Output the (x, y) coordinate of the center of the cell containing the given text.  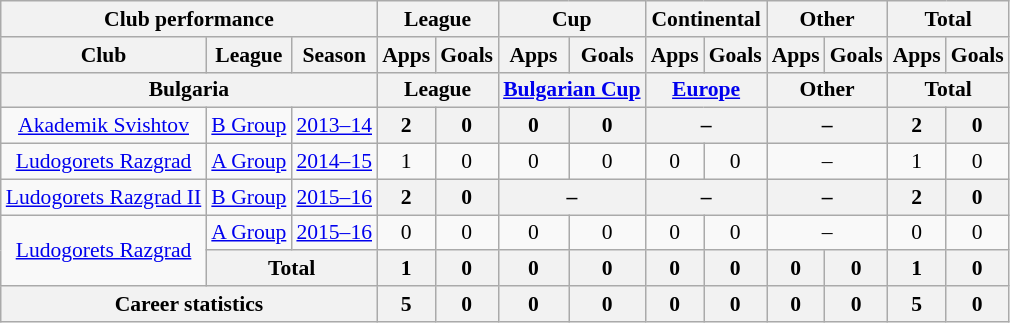
Club performance (189, 19)
2014–15 (334, 162)
Continental (706, 19)
Career statistics (189, 304)
Bulgarian Cup (572, 90)
2013–14 (334, 126)
Season (334, 55)
Europe (706, 90)
Cup (572, 19)
Ludogorets Razgrad II (104, 197)
Bulgaria (189, 90)
Akademik Svishtov (104, 126)
Club (104, 55)
